Locate the cell with the specified text and output its (X, Y) center coordinate. 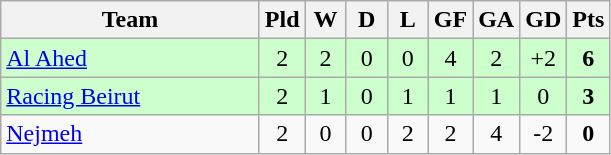
GF (450, 20)
-2 (544, 134)
6 (588, 58)
3 (588, 96)
+2 (544, 58)
Team (130, 20)
GA (496, 20)
Racing Beirut (130, 96)
Nejmeh (130, 134)
Al Ahed (130, 58)
W (326, 20)
L (408, 20)
Pts (588, 20)
D (366, 20)
Pld (282, 20)
GD (544, 20)
